For the text-containing cell, return its midpoint in (x, y) coordinate format. 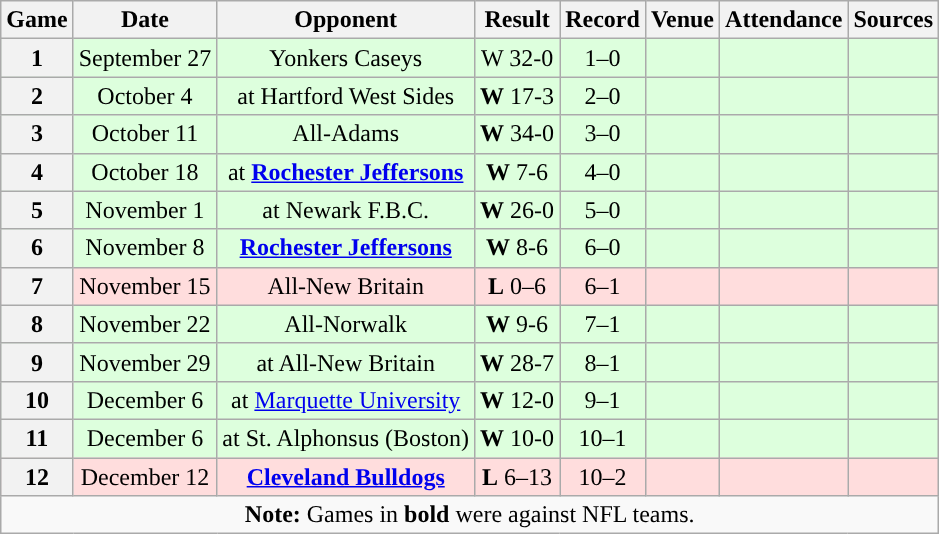
Cleveland Bulldogs (346, 477)
10–2 (603, 477)
Venue (682, 20)
1–0 (603, 58)
W 34-0 (518, 134)
L 6–13 (518, 477)
November 15 (145, 286)
All-Norwalk (346, 324)
at St. Alphonsus (Boston) (346, 438)
All-Adams (346, 134)
W 10-0 (518, 438)
5 (37, 210)
W 12-0 (518, 400)
October 18 (145, 172)
12 (37, 477)
Note: Games in bold were against NFL teams. (470, 515)
11 (37, 438)
Sources (894, 20)
Record (603, 20)
W 17-3 (518, 96)
W 28-7 (518, 362)
9–1 (603, 400)
3 (37, 134)
November 1 (145, 210)
November 22 (145, 324)
Attendance (784, 20)
W 26-0 (518, 210)
8–1 (603, 362)
W 8-6 (518, 248)
6–1 (603, 286)
November 8 (145, 248)
9 (37, 362)
October 11 (145, 134)
10 (37, 400)
1 (37, 58)
4 (37, 172)
W 32-0 (518, 58)
4–0 (603, 172)
Result (518, 20)
2 (37, 96)
3–0 (603, 134)
at Marquette University (346, 400)
October 4 (145, 96)
September 27 (145, 58)
November 29 (145, 362)
5–0 (603, 210)
Rochester Jeffersons (346, 248)
W 7-6 (518, 172)
All-New Britain (346, 286)
6–0 (603, 248)
7–1 (603, 324)
at All-New Britain (346, 362)
Yonkers Caseys (346, 58)
at Rochester Jeffersons (346, 172)
7 (37, 286)
Game (37, 20)
8 (37, 324)
6 (37, 248)
Opponent (346, 20)
10–1 (603, 438)
December 12 (145, 477)
L 0–6 (518, 286)
W 9-6 (518, 324)
2–0 (603, 96)
Date (145, 20)
at Newark F.B.C. (346, 210)
at Hartford West Sides (346, 96)
